Pinpoint the cell where the given text exists, returning its (x, y) midpoint coordinate. 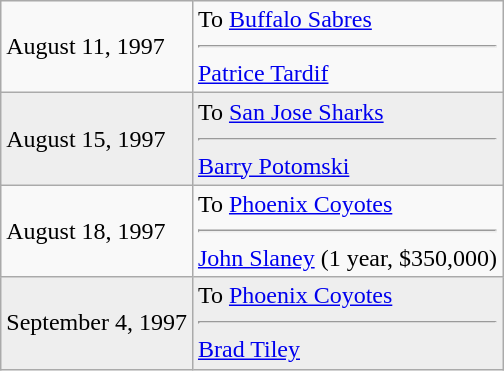
September 4, 1997 (97, 323)
To Phoenix CoyotesJohn Slaney (1 year, $350,000) (347, 231)
To Buffalo SabresPatrice Tardif (347, 47)
August 18, 1997 (97, 231)
To Phoenix CoyotesBrad Tiley (347, 323)
August 11, 1997 (97, 47)
To San Jose SharksBarry Potomski (347, 139)
August 15, 1997 (97, 139)
